Pinpoint the cell where the given text exists, returning its (X, Y) midpoint coordinate. 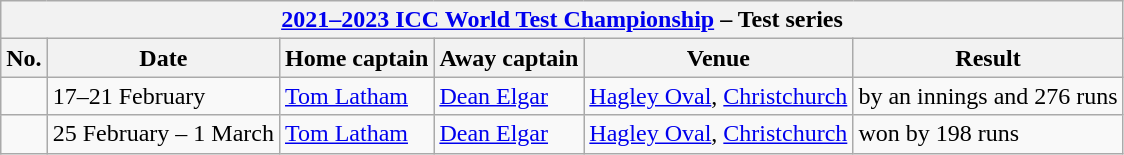
won by 198 runs (988, 134)
Date (163, 58)
No. (24, 58)
Home captain (356, 58)
Venue (718, 58)
by an innings and 276 runs (988, 96)
2021–2023 ICC World Test Championship – Test series (562, 20)
17–21 February (163, 96)
Away captain (509, 58)
25 February – 1 March (163, 134)
Result (988, 58)
